Pinpoint the cell where the given text exists, returning its [X, Y] midpoint coordinate. 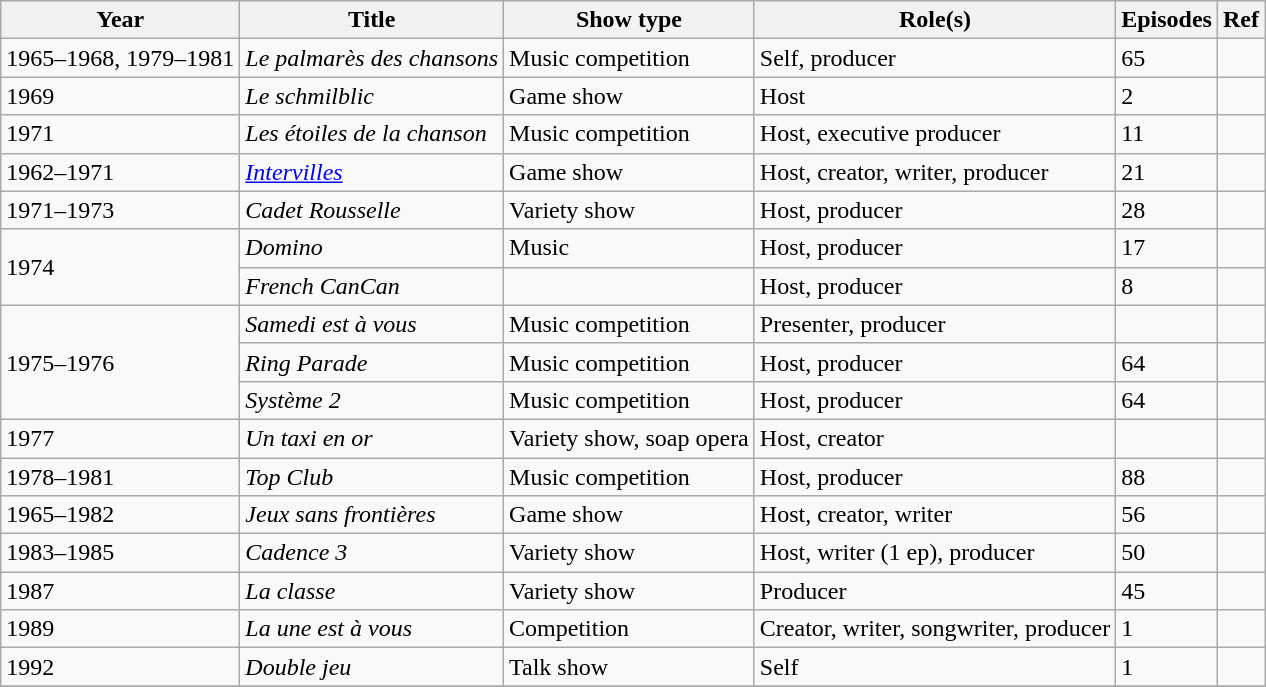
Les étoiles de la chanson [372, 134]
1971–1973 [120, 210]
Double jeu [372, 667]
Music [630, 248]
Presenter, producer [934, 324]
Role(s) [934, 20]
50 [1167, 553]
Système 2 [372, 400]
1978–1981 [120, 477]
1989 [120, 629]
La une est à vous [372, 629]
Intervilles [372, 172]
Host, writer (1 ep), producer [934, 553]
2 [1167, 96]
1962–1971 [120, 172]
Creator, writer, songwriter, producer [934, 629]
Le palmarès des chansons [372, 58]
21 [1167, 172]
1992 [120, 667]
Competition [630, 629]
1975–1976 [120, 362]
Self, producer [934, 58]
1977 [120, 438]
Host, creator [934, 438]
1974 [120, 267]
Host [934, 96]
Talk show [630, 667]
1987 [120, 591]
Host, creator, writer, producer [934, 172]
Self [934, 667]
1965–1982 [120, 515]
Ring Parade [372, 362]
Domino [372, 248]
La classe [372, 591]
Cadet Rousselle [372, 210]
Un taxi en or [372, 438]
Variety show, soap opera [630, 438]
1965–1968, 1979–1981 [120, 58]
Episodes [1167, 20]
Title [372, 20]
88 [1167, 477]
1969 [120, 96]
Show type [630, 20]
56 [1167, 515]
8 [1167, 286]
Host, executive producer [934, 134]
11 [1167, 134]
1971 [120, 134]
45 [1167, 591]
28 [1167, 210]
1983–1985 [120, 553]
Producer [934, 591]
Cadence 3 [372, 553]
17 [1167, 248]
Top Club [372, 477]
Le schmilblic [372, 96]
Jeux sans frontières [372, 515]
Samedi est à vous [372, 324]
65 [1167, 58]
French CanCan [372, 286]
Year [120, 20]
Host, creator, writer [934, 515]
Ref [1240, 20]
